From the cell containing the given text, extract its center point as [X, Y] coordinate. 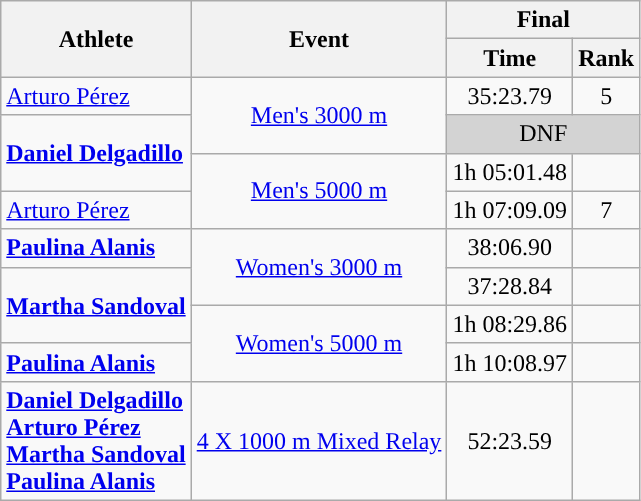
1h 08:29.86 [510, 324]
Martha Sandoval [96, 305]
38:06.90 [510, 248]
1h 05:01.48 [510, 172]
Event [319, 39]
Final [544, 20]
Time [510, 58]
Women's 5000 m [319, 343]
DNF [544, 134]
Rank [606, 58]
Daniel DelgadilloArturo Pérez Martha SandovalPaulina Alanis [96, 440]
37:28.84 [510, 286]
Athlete [96, 39]
Women's 3000 m [319, 267]
1h 10:08.97 [510, 362]
Men's 3000 m [319, 115]
Daniel Delgadillo [96, 153]
52:23.59 [510, 440]
7 [606, 210]
4 X 1000 m Mixed Relay [319, 440]
5 [606, 96]
Men's 5000 m [319, 191]
1h 07:09.09 [510, 210]
35:23.79 [510, 96]
